Capture the cell that displays the provided text and extract its [x, y] central coordinate. 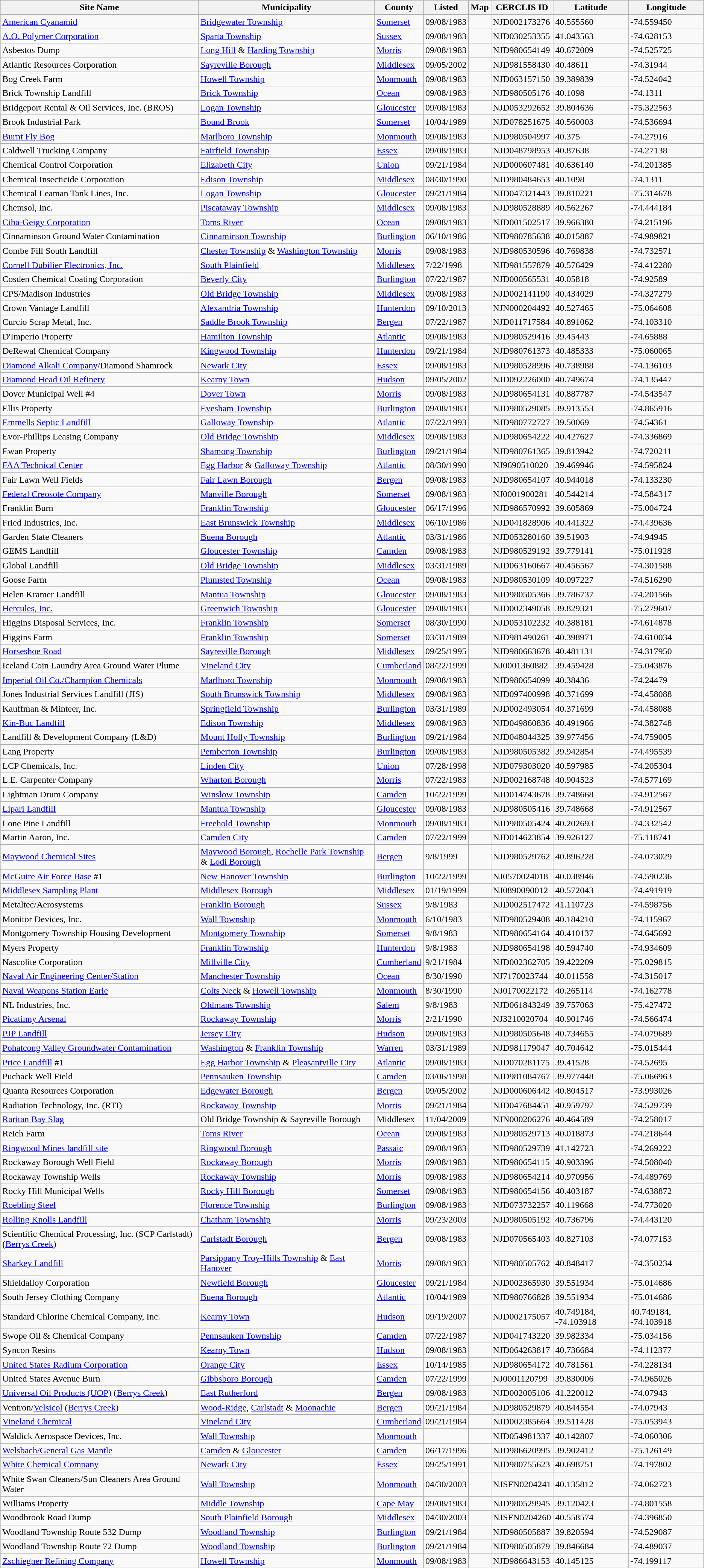
40.848417 [591, 1263]
NJD980529945 [522, 1503]
39.810221 [591, 194]
Higgins Disposal Services, Inc. [99, 623]
Welsbach/General Gas Mantle [99, 1450]
NJD980785638 [522, 236]
-74.584317 [666, 494]
NJD980654222 [522, 437]
40.464589 [591, 1120]
Kauffman & Minteer, Inc. [99, 709]
-74.27138 [666, 150]
39.830006 [591, 1379]
-74.205304 [666, 766]
Monitor Devices, Inc. [99, 919]
40.597985 [591, 766]
-74.801558 [666, 1503]
39.820594 [591, 1532]
Freehold Township [287, 823]
2/21/1990 [446, 1019]
09/25/1995 [446, 651]
Wharton Borough [287, 780]
NJD053292652 [522, 108]
40.544214 [591, 494]
Jersey City [287, 1033]
PJP Landfill [99, 1033]
40.558574 [591, 1518]
40.456567 [591, 565]
Ventron/Velsicol (Berrys Creek) [99, 1407]
-74.162778 [666, 991]
-74.197802 [666, 1465]
NJD073732257 [522, 1205]
40.388181 [591, 623]
40.038946 [591, 876]
Newfield Borough [287, 1283]
Rocky Hill Municipal Wells [99, 1191]
40.736684 [591, 1350]
-74.52695 [666, 1062]
40.749674 [591, 379]
NJD981558430 [522, 65]
NJD980654149 [522, 50]
39.605869 [591, 508]
NJD980654198 [522, 948]
Linden City [287, 766]
NJD980505424 [522, 823]
-74.495539 [666, 751]
Lone Pine Landfill [99, 823]
NJD980505192 [522, 1220]
Latitude [591, 8]
40.434029 [591, 294]
-74.94945 [666, 537]
NJD981179047 [522, 1048]
NJD063157150 [522, 79]
-74.759005 [666, 737]
07/28/1998 [446, 766]
Lightman Drum Company [99, 794]
-74.079689 [666, 1033]
Naval Weapons Station Earle [99, 991]
Higgins Farm [99, 637]
Rockaway Borough [287, 1162]
NJD980654164 [522, 933]
Maywood Borough, Rochelle Park Township & Lodi Borough [287, 856]
NJD980766828 [522, 1297]
-74.317950 [666, 651]
Old Bridge Township & Sayreville Borough [287, 1120]
Shamong Township [287, 451]
White Chemical Company [99, 1465]
Bog Creek Farm [99, 79]
NJD002362705 [522, 962]
NJN000206276 [522, 1120]
39.913553 [591, 408]
-74.773020 [666, 1205]
Woodbrook Road Dump [99, 1518]
Kin-Buc Landfill [99, 723]
Asbestos Dump [99, 50]
NJD980529739 [522, 1148]
Bridgewater Township [287, 22]
Springfield Township [287, 709]
NJD986620995 [522, 1450]
Evor-Phillips Leasing Company [99, 437]
NJD980761365 [522, 451]
-74.543547 [666, 394]
-74.336869 [666, 437]
39.829321 [591, 608]
40.959797 [591, 1105]
07/22/1983 [446, 780]
-74.315017 [666, 976]
-74.382748 [666, 723]
Diamond Alkali Company/Diamond Shamrock [99, 365]
Chemical Leaman Tank Lines, Inc. [99, 194]
NJD014623854 [522, 837]
-74.590236 [666, 876]
-74.133230 [666, 480]
Puchack Well Field [99, 1076]
NJD002349058 [522, 608]
-74.136103 [666, 365]
South Plainfield [287, 265]
NJSFN0204241 [522, 1484]
NJ0170022172 [522, 991]
NJ0890090012 [522, 891]
Dover Town [287, 394]
-75.322563 [666, 108]
NJD049860836 [522, 723]
NJD980528889 [522, 208]
40.891062 [591, 322]
Shieldalloy Corporation [99, 1283]
NJD980529762 [522, 856]
39.966380 [591, 222]
NJD980654214 [522, 1177]
39.779141 [591, 551]
Jones Industrial Services Landfill (JIS) [99, 694]
DeRewal Chemical Company [99, 351]
40.097227 [591, 580]
NJD980772727 [522, 423]
Colts Neck & Howell Township [287, 991]
CERCLIS ID [522, 8]
Goose Farm [99, 580]
-75.066963 [666, 1076]
FAA Technical Center [99, 465]
9/21/1984 [446, 962]
-74.062723 [666, 1484]
Cinnaminson Ground Water Contamination [99, 236]
-74.529087 [666, 1532]
Long Hill & Harding Township [287, 50]
Oldmans Township [287, 1005]
Emmells Septic Landfill [99, 423]
NJD047684451 [522, 1105]
7/22/1998 [446, 265]
-74.559450 [666, 22]
Federal Creosote Company [99, 494]
40.804517 [591, 1091]
Edgewater Borough [287, 1091]
Waldick Aerospace Devices, Inc. [99, 1436]
Rolling Knolls Landfill [99, 1220]
40.903396 [591, 1162]
Chemical Control Corporation [99, 165]
NJD980654172 [522, 1364]
County [399, 8]
Franklin Borough [287, 905]
Fairfield Township [287, 150]
Chemsol, Inc. [99, 208]
40.636140 [591, 165]
Middlesex Borough [287, 891]
39.977448 [591, 1076]
-75.029815 [666, 962]
Winslow Township [287, 794]
-74.489037 [666, 1546]
Raritan Bay Slag [99, 1120]
NL Industries, Inc. [99, 1005]
39.459428 [591, 666]
Combe Fill South Landfill [99, 251]
Montgomery Township [287, 933]
-74.595824 [666, 465]
Ewan Property [99, 451]
39.813942 [591, 451]
Salem [399, 1005]
-74.65888 [666, 336]
NJ0570024018 [522, 876]
Zschiegner Refining Company [99, 1560]
NJD053280160 [522, 537]
L.E. Carpenter Company [99, 780]
39.120423 [591, 1503]
40.704642 [591, 1048]
-75.015444 [666, 1048]
Plumsted Township [287, 580]
NJD001502517 [522, 222]
NJD097400998 [522, 694]
NJ0001900281 [522, 494]
-74.536694 [666, 122]
-75.053943 [666, 1422]
NJD980529416 [522, 336]
-74.614878 [666, 623]
-74.228134 [666, 1364]
-74.54361 [666, 423]
08/22/1999 [446, 666]
-74.24479 [666, 680]
-74.491919 [666, 891]
40.485333 [591, 351]
03/06/1998 [446, 1076]
Ciba-Geigy Corporation [99, 222]
-74.645692 [666, 933]
-74.115967 [666, 919]
10/14/1985 [446, 1364]
Egg Harbor Township & Pleasantville City [287, 1062]
American Cyanamid [99, 22]
NJD980530596 [522, 251]
Martin Aaron, Inc. [99, 837]
NJD014743678 [522, 794]
Nascolite Corporation [99, 962]
NJN000204492 [522, 308]
Brook Industrial Park [99, 122]
03/31/1986 [446, 537]
Manville Borough [287, 494]
NJD064263817 [522, 1350]
40.887787 [591, 394]
Reich Farm [99, 1134]
Warren [399, 1048]
Chemical Insecticide Corporation [99, 179]
40.375 [591, 136]
NJD063160667 [522, 565]
NJD980505176 [522, 93]
-74.27916 [666, 136]
40.011558 [591, 976]
-74.516290 [666, 580]
NJD980654115 [522, 1162]
NJ7170023744 [522, 976]
Ringwood Mines landfill site [99, 1148]
-75.314678 [666, 194]
-74.135447 [666, 379]
40.738988 [591, 365]
40.904523 [591, 780]
NJD980529879 [522, 1407]
40.560003 [591, 122]
9/8/1999 [446, 856]
NJ0001120799 [522, 1379]
NJD002175057 [522, 1317]
White Swan Cleaners/Sun Cleaners Area Ground Water [99, 1484]
09/19/2007 [446, 1317]
Kingwood Township [287, 351]
41.110723 [591, 905]
NJD078251675 [522, 122]
Ringwood Borough [287, 1148]
40.05818 [591, 279]
40.736796 [591, 1220]
-74.073029 [666, 856]
-74.350234 [666, 1263]
6/10/1983 [446, 919]
NJD030253355 [522, 36]
Bridgeport Rental & Oil Services, Inc. (BROS) [99, 108]
NJD041828906 [522, 523]
NJD980529408 [522, 919]
NJD980530109 [522, 580]
-74.201385 [666, 165]
Evesham Township [287, 408]
Egg Harbor & Galloway Township [287, 465]
09/10/2013 [446, 308]
Maywood Chemical Sites [99, 856]
-74.598756 [666, 905]
CPS/Madison Industries [99, 294]
Landfill & Development Company (L&D) [99, 737]
NJD061843249 [522, 1005]
NJD002173276 [522, 22]
40.018873 [591, 1134]
United States Radium Corporation [99, 1364]
-75.043876 [666, 666]
39.757063 [591, 1005]
Cape May [399, 1503]
NJD048044325 [522, 737]
-74.327279 [666, 294]
Sparta Township [287, 36]
-74.524042 [666, 79]
Saddle Brook Township [287, 322]
Gloucester Township [287, 551]
39.50069 [591, 423]
Garden State Cleaners [99, 537]
NJD981490261 [522, 637]
-75.064608 [666, 308]
39.786737 [591, 594]
39.977456 [591, 737]
-74.610034 [666, 637]
NJD981084767 [522, 1076]
09/23/2003 [446, 1220]
Diamond Head Oil Refinery [99, 379]
39.902412 [591, 1450]
41.043563 [591, 36]
40.572043 [591, 891]
Iceland Coin Laundry Area Ground Water Plume [99, 666]
NJSFN0204260 [522, 1518]
NJD980505762 [522, 1263]
-74.444184 [666, 208]
Cosden Chemical Coating Corporation [99, 279]
Roebling Steel [99, 1205]
-74.412280 [666, 265]
41.220012 [591, 1393]
Picatinny Arsenal [99, 1019]
NJD980505366 [522, 594]
11/04/2009 [446, 1120]
40.142807 [591, 1436]
-74.529739 [666, 1105]
40.576429 [591, 265]
NJD000565531 [522, 279]
-74.489769 [666, 1177]
40.827103 [591, 1239]
NJD980484653 [522, 179]
NJD000606442 [522, 1091]
NJD011717584 [522, 322]
South Plainfield Borough [287, 1518]
-74.525725 [666, 50]
Imperial Oil Co./Champion Chemicals [99, 680]
NJD980529085 [522, 408]
NJD980505879 [522, 1546]
-75.011928 [666, 551]
Fair Lawn Well Fields [99, 480]
Naval Air Engineering Center/Station [99, 976]
Horseshoe Road [99, 651]
40.527465 [591, 308]
Radiation Technology, Inc. (RTI) [99, 1105]
Caldwell Trucking Company [99, 150]
40.698751 [591, 1465]
40.970956 [591, 1177]
Mount Holly Township [287, 737]
Lang Property [99, 751]
Curcio Scrap Metal, Inc. [99, 322]
NJD980529192 [522, 551]
41.142723 [591, 1148]
39.511428 [591, 1422]
NJD070565403 [522, 1239]
-74.566474 [666, 1019]
NJD986570992 [522, 508]
Wood-Ridge, Carlstadt & Moonachie [287, 1407]
Florence Township [287, 1205]
-74.732571 [666, 251]
Helen Kramer Landfill [99, 594]
NJD092226000 [522, 379]
Municipality [287, 8]
-74.628153 [666, 36]
40.410137 [591, 933]
Williams Property [99, 1503]
United States Avenue Burn [99, 1379]
NJD980505382 [522, 751]
Longitude [666, 8]
40.555560 [591, 22]
Manchester Township [287, 976]
40.015887 [591, 236]
-74.577169 [666, 780]
40.734655 [591, 1033]
40.491966 [591, 723]
Gibbsboro Borough [287, 1379]
39.51903 [591, 537]
South Brunswick Township [287, 694]
South Jersey Clothing Company [99, 1297]
40.481131 [591, 651]
39.942854 [591, 751]
East Rutherford [287, 1393]
Sharkey Landfill [99, 1263]
-74.218644 [666, 1134]
NJD054981337 [522, 1436]
40.594740 [591, 948]
Cinnaminson Township [287, 236]
Middlesex Sampling Plant [99, 891]
Myers Property [99, 948]
NJD980663678 [522, 651]
NJ0001360882 [522, 666]
-74.269222 [666, 1148]
39.45443 [591, 336]
Syncon Resins [99, 1350]
Elizabeth City [287, 165]
-74.112377 [666, 1350]
NJD047321443 [522, 194]
-74.989821 [666, 236]
-74.965026 [666, 1379]
09/25/1991 [446, 1465]
Hercules, Inc. [99, 608]
NJD980654156 [522, 1191]
NJD980528996 [522, 365]
East Brunswick Township [287, 523]
40.145125 [591, 1560]
Universal Oil Products (UOP) (Berrys Creek) [99, 1393]
Orange City [287, 1364]
NJD002493054 [522, 709]
40.944018 [591, 480]
LCP Chemicals, Inc. [99, 766]
40.769838 [591, 251]
NJD002168748 [522, 780]
Woodland Township Route 72 Dump [99, 1546]
McGuire Air Force Base #1 [99, 876]
Woodland Township Route 532 Dump [99, 1532]
-75.004724 [666, 508]
40.48611 [591, 65]
39.422209 [591, 962]
Scientific Chemical Processing, Inc. (SCP Carlstadt)(Berrys Creek) [99, 1239]
Ellis Property [99, 408]
Passaic [399, 1148]
Pohatcong Valley Groundwater Contamination [99, 1048]
Pemberton Township [287, 751]
39.389839 [591, 79]
Brick Township [287, 93]
-74.720211 [666, 451]
40.135812 [591, 1484]
-75.126149 [666, 1450]
NJD980529713 [522, 1134]
NJD070281175 [522, 1062]
-74.865916 [666, 408]
-74.332542 [666, 823]
Carlstadt Borough [287, 1239]
NJD002517472 [522, 905]
39.982334 [591, 1336]
Chester Township & Washington Township [287, 251]
40.265114 [591, 991]
Map [480, 8]
-74.31944 [666, 65]
NJD980504997 [522, 136]
Atlantic Resources Corporation [99, 65]
40.562267 [591, 208]
NJD980505416 [522, 809]
A.O. Polymer Corporation [99, 36]
Beverly City [287, 279]
Metaltec/Aerosystems [99, 905]
Parsippany Troy-Hills Township & East Hanover [287, 1263]
-74.508040 [666, 1162]
40.441322 [591, 523]
40.184210 [591, 919]
NJD002005106 [522, 1393]
40.119668 [591, 1205]
-74.439636 [666, 523]
40.38436 [591, 680]
NJD041743220 [522, 1336]
Site Name [99, 8]
39.926127 [591, 837]
-74.201566 [666, 594]
Burnt Fly Bog [99, 136]
-74.215196 [666, 222]
Fried Industries, Inc. [99, 523]
-75.034156 [666, 1336]
Washington & Franklin Township [287, 1048]
Alexandria Township [287, 308]
Camden City [287, 837]
39.469946 [591, 465]
07/22/1993 [446, 423]
Global Landfill [99, 565]
-75.118741 [666, 837]
-74.103310 [666, 322]
NJD980654107 [522, 480]
-74.934609 [666, 948]
Crown Vantage Landfill [99, 308]
40.398971 [591, 637]
NJD053102232 [522, 623]
Greenwich Township [287, 608]
40.896228 [591, 856]
01/19/1999 [446, 891]
New Hanover Township [287, 876]
NJ9690510020 [522, 465]
39.804636 [591, 108]
40.672009 [591, 50]
NJD980654131 [522, 394]
Millville City [287, 962]
Fair Lawn Borough [287, 480]
GEMS Landfill [99, 551]
Bound Brook [287, 122]
-74.060306 [666, 1436]
-74.443120 [666, 1220]
NJD048798953 [522, 150]
Quanta Resources Corporation [99, 1091]
-75.279607 [666, 608]
NJD980654099 [522, 680]
-74.077153 [666, 1239]
NJD980761373 [522, 351]
40.427627 [591, 437]
NJ3210020704 [522, 1019]
NJD980505648 [522, 1033]
NJD002385664 [522, 1422]
Dover Municipal Well #4 [99, 394]
Brick Township Landfill [99, 93]
Swope Oil & Chemical Company [99, 1336]
39.846684 [591, 1546]
40.202693 [591, 823]
-74.92589 [666, 279]
Middle Township [287, 1503]
Rockaway Borough Well Field [99, 1162]
Hamilton Township [287, 336]
-74.301588 [666, 565]
Lipari Landfill [99, 809]
40.87638 [591, 150]
Listed [446, 8]
Franklin Burn [99, 508]
NJD000607481 [522, 165]
NJD981557879 [522, 265]
NJD079303020 [522, 766]
40.403187 [591, 1191]
NJD002365930 [522, 1283]
-75.427472 [666, 1005]
-74.396850 [666, 1518]
Galloway Township [287, 423]
Rockaway Township Wells [99, 1177]
Standard Chlorine Chemical Company, Inc. [99, 1317]
Price Landfill #1 [99, 1062]
NJD986643153 [522, 1560]
40.781561 [591, 1364]
NJD002141190 [522, 294]
Rocky Hill Borough [287, 1191]
Piscataway Township [287, 208]
40.901746 [591, 1019]
-74.258017 [666, 1120]
NJD980755623 [522, 1465]
D'Imperio Property [99, 336]
Camden & Gloucester [287, 1450]
NJD980505887 [522, 1532]
-73.993026 [666, 1091]
-74.199117 [666, 1560]
-75.060065 [666, 351]
Vineland Chemical [99, 1422]
Montgomery Township Housing Development [99, 933]
Cornell Dubilier Electronics, Inc. [99, 265]
-74.638872 [666, 1191]
39.41528 [591, 1062]
Chatham Township [287, 1220]
40.844554 [591, 1407]
